Detect which cell encompasses the target text, then output its (X, Y) center coordinate. 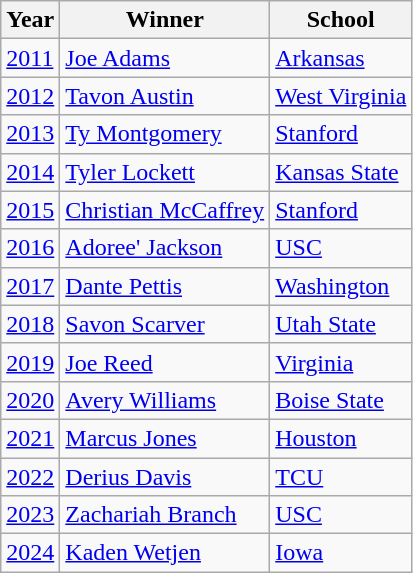
Iowa (341, 553)
Kansas State (341, 172)
Joe Adams (165, 58)
Kaden Wetjen (165, 553)
Savon Scarver (165, 324)
Boise State (341, 400)
Avery Williams (165, 400)
Houston (341, 438)
2013 (30, 134)
2012 (30, 96)
Virginia (341, 362)
2022 (30, 477)
2016 (30, 248)
Year (30, 20)
2023 (30, 515)
2017 (30, 286)
Derius Davis (165, 477)
2021 (30, 438)
Joe Reed (165, 362)
Zachariah Branch (165, 515)
School (341, 20)
2018 (30, 324)
Utah State (341, 324)
Tavon Austin (165, 96)
Ty Montgomery (165, 134)
Dante Pettis (165, 286)
Washington (341, 286)
Winner (165, 20)
West Virginia (341, 96)
2020 (30, 400)
2014 (30, 172)
Adoree' Jackson (165, 248)
Marcus Jones (165, 438)
2011 (30, 58)
Christian McCaffrey (165, 210)
2019 (30, 362)
Tyler Lockett (165, 172)
2015 (30, 210)
TCU (341, 477)
2024 (30, 553)
Arkansas (341, 58)
